Detect which cell encompasses the target text, then output its (X, Y) center coordinate. 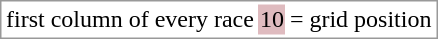
10 (272, 19)
first column of every race (130, 19)
= grid position (360, 19)
